Find where the given text appears and provide that cell's center as [x, y] coordinate. 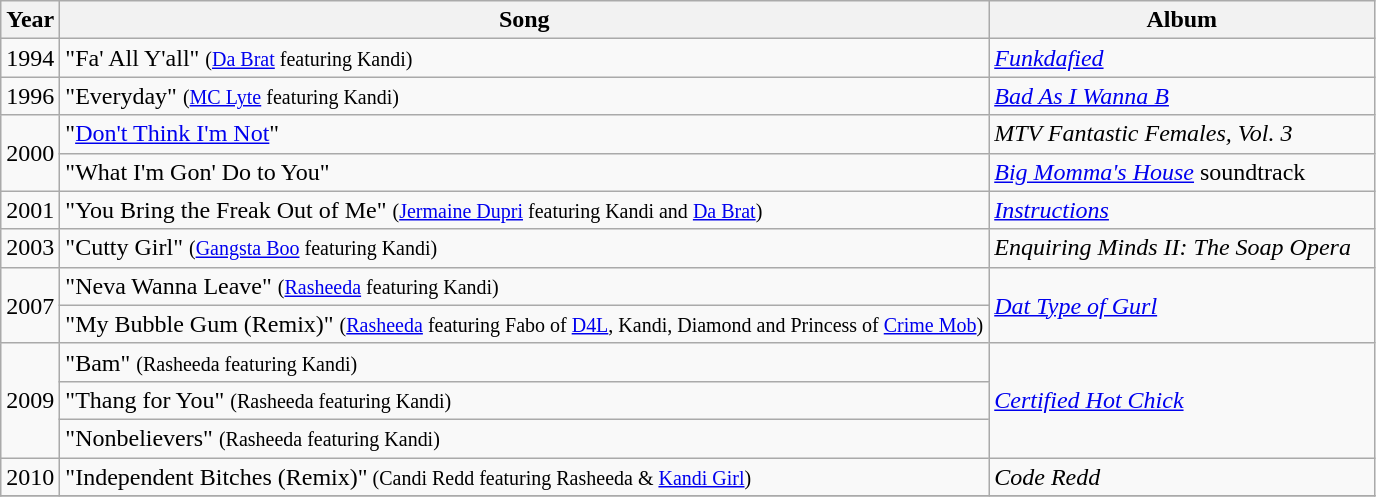
2003 [30, 248]
Year [30, 20]
Funkdafied [1182, 58]
Dat Type of Gurl [1182, 305]
Certified Hot Chick [1182, 400]
Instructions [1182, 210]
Album [1182, 20]
2009 [30, 400]
Code Redd [1182, 477]
2007 [30, 305]
Enquiring Minds II: The Soap Opera [1182, 248]
"Everyday" (MC Lyte featuring Kandi) [524, 96]
Song [524, 20]
"Don't Think I'm Not" [524, 134]
"Bam" (Rasheeda featuring Kandi) [524, 362]
Bad As I Wanna B [1182, 96]
1996 [30, 96]
2010 [30, 477]
"Independent Bitches (Remix)" (Candi Redd featuring Rasheeda & Kandi Girl) [524, 477]
"Neva Wanna Leave" (Rasheeda featuring Kandi) [524, 286]
"Thang for You" (Rasheeda featuring Kandi) [524, 400]
MTV Fantastic Females, Vol. 3 [1182, 134]
"Cutty Girl" (Gangsta Boo featuring Kandi) [524, 248]
"What I'm Gon' Do to You" [524, 172]
"My Bubble Gum (Remix)" (Rasheeda featuring Fabo of D4L, Kandi, Diamond and Princess of Crime Mob) [524, 324]
2000 [30, 153]
"Fa' All Y'all" (Da Brat featuring Kandi) [524, 58]
1994 [30, 58]
Big Momma's House soundtrack [1182, 172]
2001 [30, 210]
"Nonbelievers" (Rasheeda featuring Kandi) [524, 438]
"You Bring the Freak Out of Me" (Jermaine Dupri featuring Kandi and Da Brat) [524, 210]
